Detect which cell encompasses the target text, then output its [x, y] center coordinate. 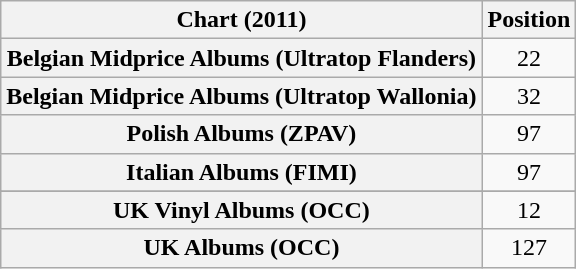
Italian Albums (FIMI) [242, 172]
Chart (2011) [242, 20]
Position [529, 20]
Polish Albums (ZPAV) [242, 134]
32 [529, 96]
UK Albums (OCC) [242, 248]
Belgian Midprice Albums (Ultratop Wallonia) [242, 96]
127 [529, 248]
12 [529, 210]
Belgian Midprice Albums (Ultratop Flanders) [242, 58]
22 [529, 58]
UK Vinyl Albums (OCC) [242, 210]
